Locate the cell with the specified text and output its [X, Y] center coordinate. 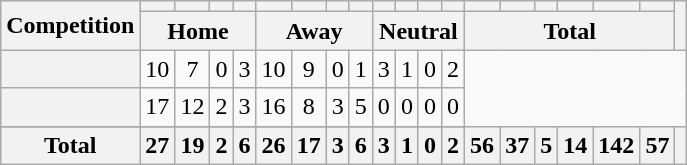
Neutral [418, 31]
16 [274, 107]
Home [198, 31]
12 [192, 107]
14 [576, 145]
37 [518, 145]
26 [274, 145]
56 [482, 145]
57 [658, 145]
19 [192, 145]
Away [314, 31]
7 [192, 69]
8 [308, 107]
27 [158, 145]
9 [308, 69]
142 [616, 145]
Competition [70, 26]
